Capture the cell that displays the provided text and extract its (x, y) central coordinate. 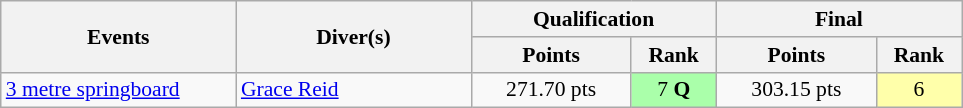
3 metre springboard (118, 90)
7 Q (674, 90)
Diver(s) (354, 36)
303.15 pts (796, 90)
Events (118, 36)
271.70 pts (551, 90)
Grace Reid (354, 90)
Final (838, 19)
Qualification (594, 19)
6 (918, 90)
